Determine the [x, y] coordinate at the center of the cell enclosing the given text.  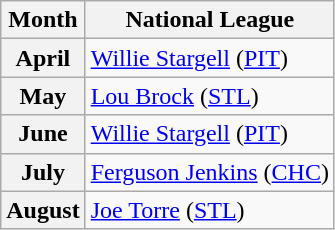
June [43, 134]
July [43, 172]
Month [43, 20]
August [43, 210]
National League [210, 20]
May [43, 96]
April [43, 58]
Lou Brock (STL) [210, 96]
Ferguson Jenkins (CHC) [210, 172]
Joe Torre (STL) [210, 210]
